Detect which cell encompasses the target text, then output its [X, Y] center coordinate. 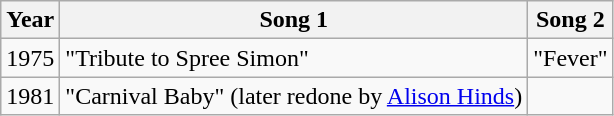
Year [30, 20]
"Carnival Baby" (later redone by Alison Hinds) [294, 96]
Song 1 [294, 20]
"Tribute to Spree Simon" [294, 58]
"Fever" [570, 58]
Song 2 [570, 20]
1975 [30, 58]
1981 [30, 96]
